Pinpoint the cell where the given text exists, returning its (x, y) midpoint coordinate. 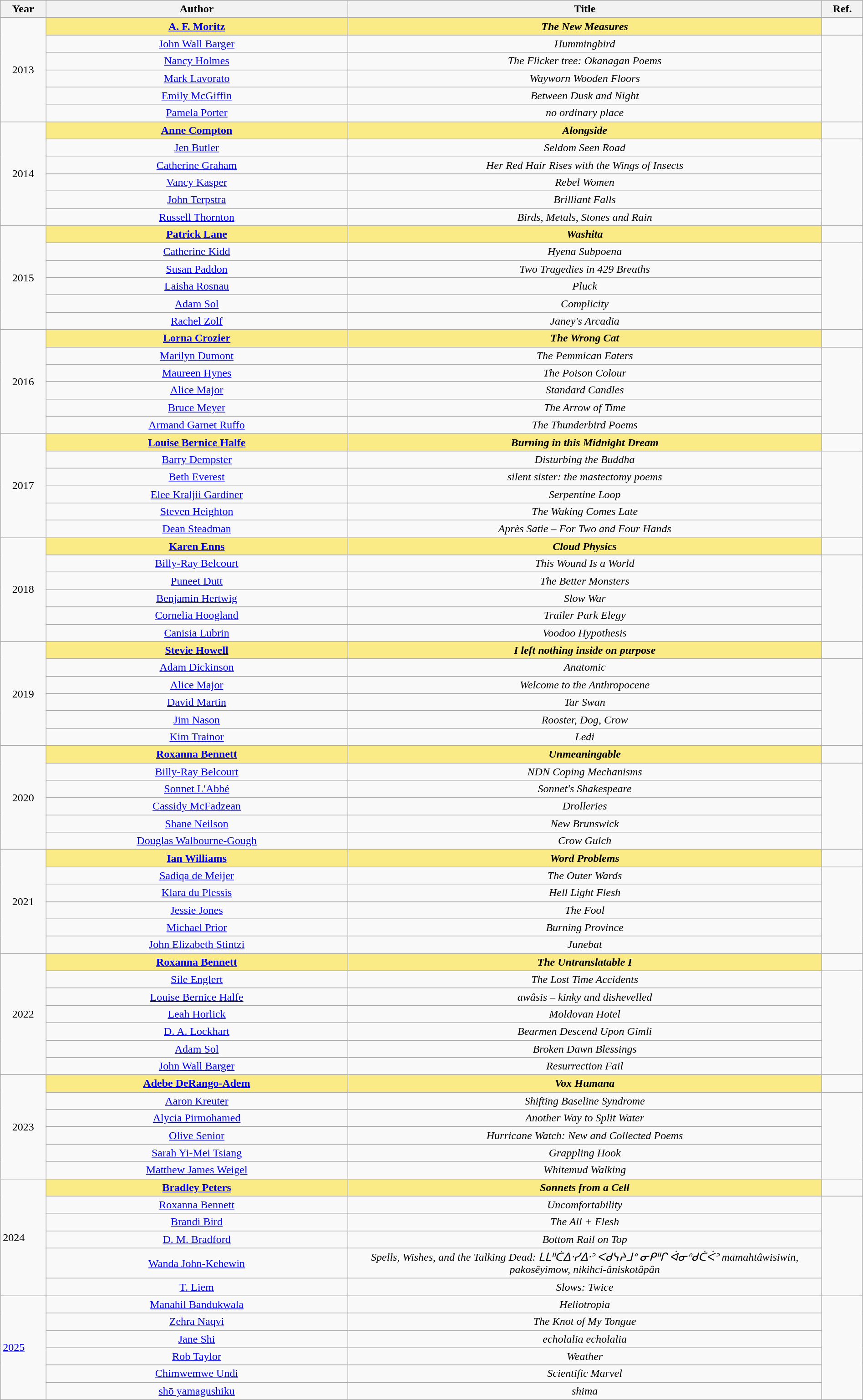
shō yamagushiku (197, 1391)
Two Tragedies in 429 Breaths (585, 269)
Cassidy McFadzean (197, 806)
Susan Paddon (197, 269)
Après Satie – For Two and Four Hands (585, 529)
John Elizabeth Stintzi (197, 945)
Author (197, 9)
The Wrong Cat (585, 338)
Welcome to the Anthropocene (585, 685)
Wayworn Wooden Floors (585, 78)
Another Way to Split Water (585, 1118)
Barry Dempster (197, 459)
Between Dusk and Night (585, 96)
2013 (23, 70)
Rebel Women (585, 182)
Bradley Peters (197, 1187)
The Knot of My Tongue (585, 1322)
Seldom Seen Road (585, 148)
The Waking Comes Late (585, 512)
silent sister: the mastectomy poems (585, 477)
Jessie Jones (197, 910)
Heliotropia (585, 1304)
Drolleries (585, 806)
The Lost Time Accidents (585, 979)
Disturbing the Buddha (585, 459)
Vox Humana (585, 1084)
Pamela Porter (197, 113)
Nancy Holmes (197, 61)
Tar Swan (585, 702)
Scientific Marvel (585, 1374)
Chimwemwe Undi (197, 1374)
Benjamin Hertwig (197, 598)
Emily McGiffin (197, 96)
Slows: Twice (585, 1287)
Unmeaningable (585, 754)
Year (23, 9)
T. Liem (197, 1287)
Douglas Walbourne-Gough (197, 841)
Brandi Bird (197, 1222)
2025 (23, 1348)
Vancy Kasper (197, 182)
Adam Dickinson (197, 667)
Ledi (585, 737)
Resurrection Fail (585, 1066)
A. F. Moritz (197, 26)
Hurricane Watch: New and Collected Poems (585, 1135)
Rooster, Dog, Crow (585, 719)
Stevie Howell (197, 650)
2020 (23, 797)
2016 (23, 382)
Junebat (585, 945)
Broken Dawn Blessings (585, 1049)
Marilyn Dumont (197, 356)
Maureen Hynes (197, 373)
Karen Enns (197, 546)
Moldovan Hotel (585, 1014)
Puneet Dutt (197, 581)
Leah Horlick (197, 1014)
Matthew James Weigel (197, 1170)
The Better Monsters (585, 581)
Mark Lavorato (197, 78)
Cornelia Hoogland (197, 616)
Word Problems (585, 858)
Catherine Graham (197, 165)
Sarah Yi-Mei Tsiang (197, 1153)
Manahil Bandukwala (197, 1304)
Aaron Kreuter (197, 1101)
Hummingbird (585, 44)
Janey's Arcadia (585, 321)
The Poison Colour (585, 373)
2021 (23, 901)
Síle Englert (197, 979)
Steven Heighton (197, 512)
awâsis – kinky and dishevelled (585, 997)
Trailer Park Elegy (585, 616)
no ordinary place (585, 113)
shima (585, 1391)
echolalia echolalia (585, 1339)
Complicity (585, 304)
John Terpstra (197, 199)
Birds, Metals, Stones and Rain (585, 217)
Grappling Hook (585, 1153)
Her Red Hair Rises with the Wings of Insects (585, 165)
Hyena Subpoena (585, 252)
Shifting Baseline Syndrome (585, 1101)
The Outer Wards (585, 876)
Jen Butler (197, 148)
Elee Kraljii Gardiner (197, 494)
Pluck (585, 286)
2017 (23, 485)
Klara du Plessis (197, 893)
Standard Candles (585, 390)
Laisha Rosnau (197, 286)
Voodoo Hypothesis (585, 633)
I left nothing inside on purpose (585, 650)
Serpentine Loop (585, 494)
Alongside (585, 130)
Rachel Zolf (197, 321)
2015 (23, 278)
Alycia Pirmohamed (197, 1118)
Ian Williams (197, 858)
Sadiqa de Meijer (197, 876)
Adebe DeRango-Adem (197, 1084)
Cloud Physics (585, 546)
Jim Nason (197, 719)
Spells, Wishes, and the Talking Dead: ᒪᒪᐦᑖᐃᐧᓯᐃᐧᐣ ᐸᑯᓭᔨᒧᐤ ᓂᑭᐦᒋ ᐋᓂᐢᑯᑖᐹᐣ mamahtâwisiwin, pakosêyimow, nikihci-âniskotâpân (585, 1263)
The All + Flesh (585, 1222)
Rob Taylor (197, 1356)
Burning Province (585, 927)
D. M. Bradford (197, 1239)
The Untranslatable I (585, 962)
2014 (23, 173)
David Martin (197, 702)
Crow Gulch (585, 841)
The Flicker tree: Okanagan Poems (585, 61)
Washita (585, 234)
The Pemmican Eaters (585, 356)
Wanda John-Kehewin (197, 1263)
Armand Garnet Ruffo (197, 425)
Lorna Crozier (197, 338)
Sonnets from a Cell (585, 1187)
The New Measures (585, 26)
Title (585, 9)
Jane Shi (197, 1339)
Kim Trainor (197, 737)
Anne Compton (197, 130)
D. A. Lockhart (197, 1031)
Canisia Lubrin (197, 633)
Zehra Naqvi (197, 1322)
The Thunderbird Poems (585, 425)
Ref. (843, 9)
2018 (23, 590)
Sonnet L'Abbé (197, 789)
The Fool (585, 910)
Slow War (585, 598)
Brilliant Falls (585, 199)
The Arrow of Time (585, 407)
Russell Thornton (197, 217)
Michael Prior (197, 927)
Bottom Rail on Top (585, 1239)
Shane Neilson (197, 824)
Weather (585, 1356)
Bearmen Descend Upon Gimli (585, 1031)
Patrick Lane (197, 234)
New Brunswick (585, 824)
Hell Light Flesh (585, 893)
Whitemud Walking (585, 1170)
Beth Everest (197, 477)
NDN Coping Mechanisms (585, 772)
Uncomfortability (585, 1205)
2023 (23, 1127)
2019 (23, 693)
Anatomic (585, 667)
Dean Steadman (197, 529)
Bruce Meyer (197, 407)
Burning in this Midnight Dream (585, 442)
2024 (23, 1237)
Olive Senior (197, 1135)
Sonnet's Shakespeare (585, 789)
Catherine Kidd (197, 252)
2022 (23, 1014)
This Wound Is a World (585, 564)
